Scan for the cell matching the given text and deliver its (x, y) coordinate at center. 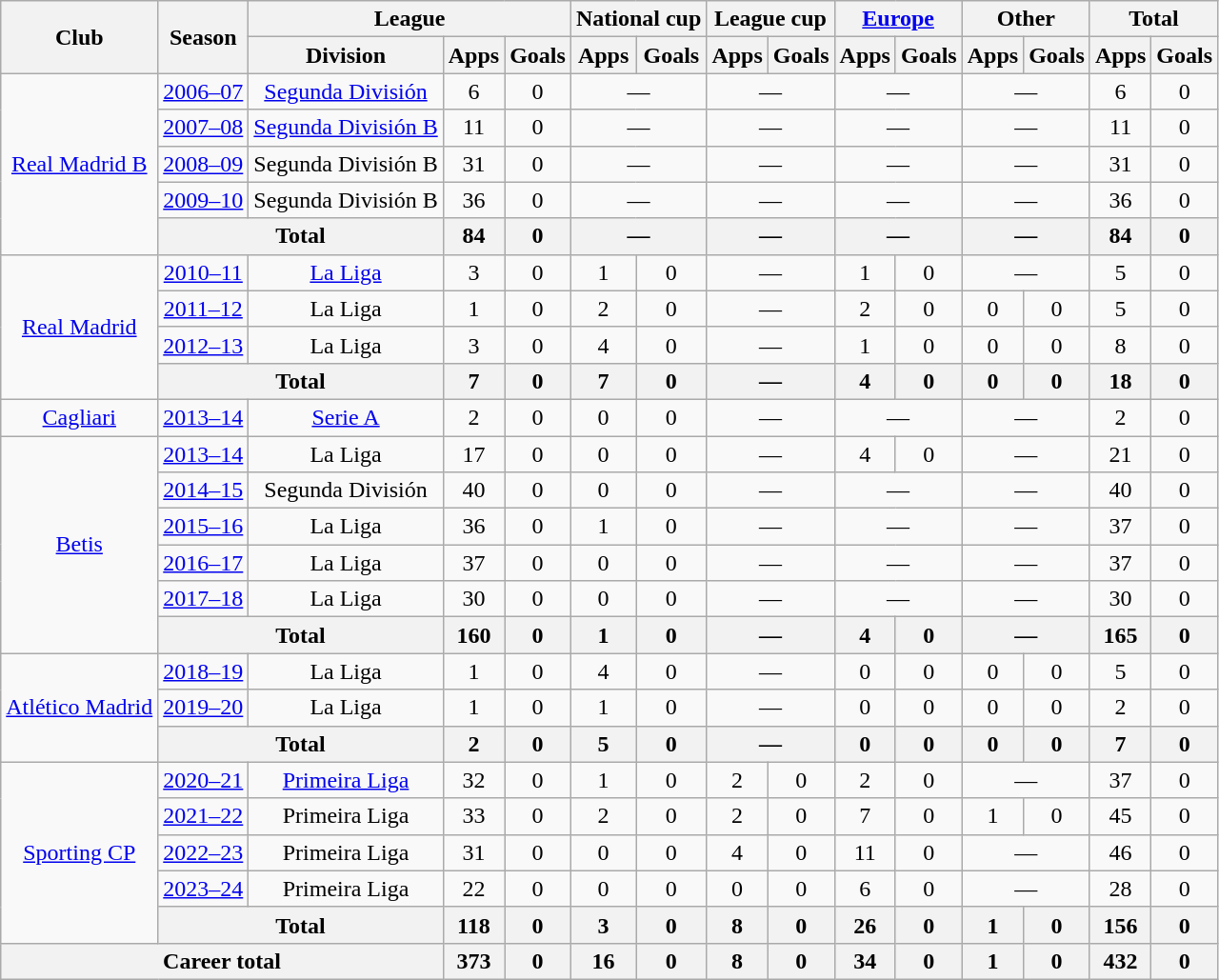
Club (80, 37)
2019–20 (204, 708)
Real Madrid (80, 327)
2007–08 (204, 128)
118 (473, 925)
2011–12 (204, 309)
34 (865, 961)
2012–13 (204, 345)
32 (473, 780)
Division (346, 55)
2020–21 (204, 780)
2017–18 (204, 599)
45 (1120, 816)
165 (1120, 635)
2015–16 (204, 527)
28 (1120, 889)
Serie A (346, 417)
2023–24 (204, 889)
21 (1120, 454)
Real Madrid B (80, 164)
Other (1026, 19)
17 (473, 454)
Atlético Madrid (80, 708)
National cup (638, 19)
16 (603, 961)
2022–23 (204, 852)
26 (865, 925)
2016–17 (204, 563)
2014–15 (204, 490)
156 (1120, 925)
18 (1120, 381)
2008–09 (204, 164)
Europe (898, 19)
Sporting CP (80, 852)
2006–07 (204, 91)
22 (473, 889)
Betis (80, 545)
League (410, 19)
2018–19 (204, 671)
2009–10 (204, 200)
2010–11 (204, 272)
Career total (222, 961)
Cagliari (80, 417)
373 (473, 961)
League cup (770, 19)
Season (204, 37)
432 (1120, 961)
160 (473, 635)
2021–22 (204, 816)
46 (1120, 852)
33 (473, 816)
